Locate the cell with the specified text and output its (X, Y) center coordinate. 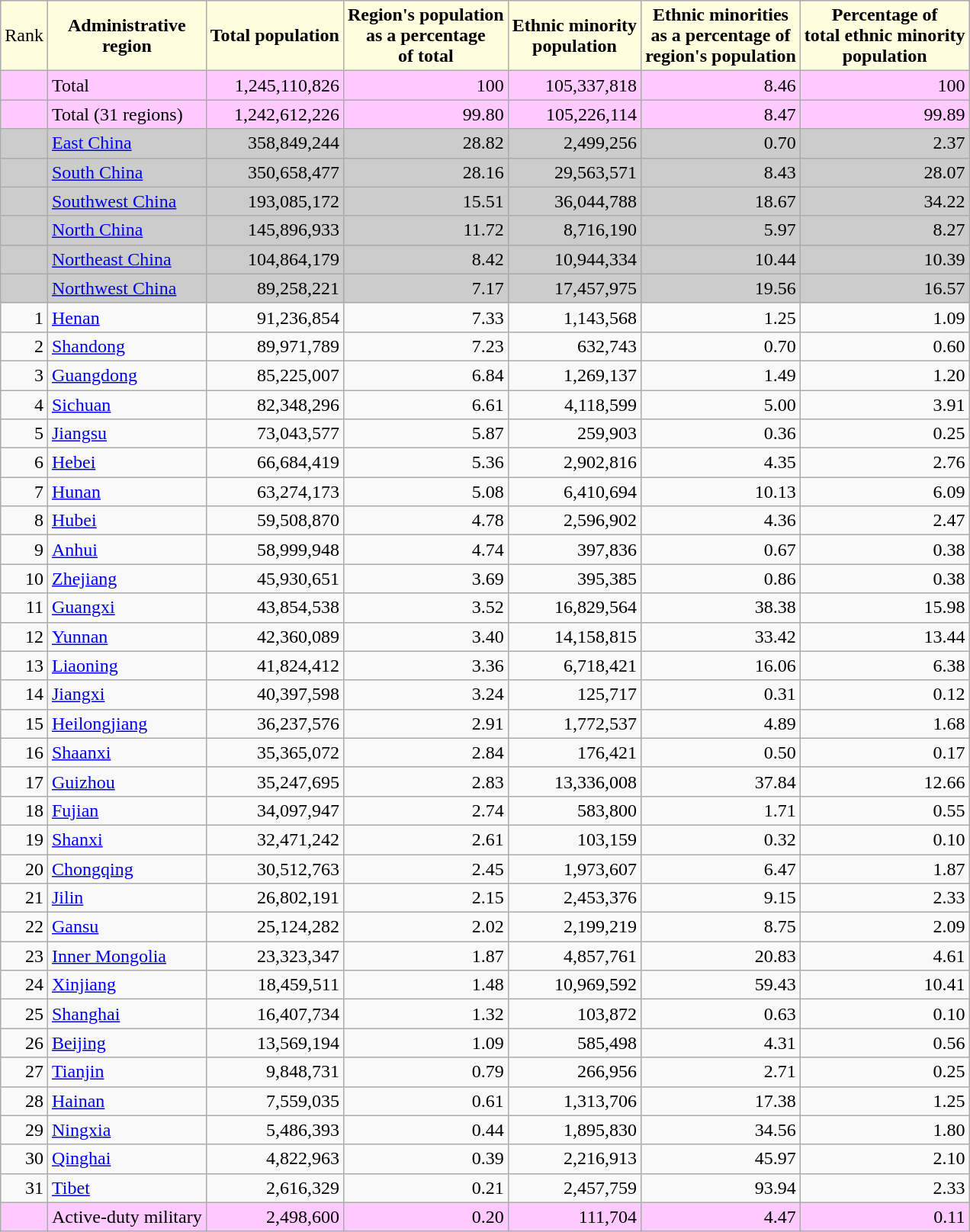
4,857,761 (574, 956)
82,348,296 (275, 405)
16.06 (721, 666)
10.39 (885, 259)
Hainan (127, 1101)
Liaoning (127, 666)
1,895,830 (574, 1130)
1.49 (721, 375)
Jiangxi (127, 695)
1.20 (885, 375)
5.97 (721, 230)
South China (127, 172)
Inner Mongolia (127, 956)
10.13 (721, 492)
6.47 (721, 868)
Total (31 regions) (127, 114)
33.42 (721, 637)
4.89 (721, 723)
5.00 (721, 405)
583,800 (574, 810)
1.80 (885, 1130)
14 (24, 695)
45,930,651 (275, 579)
Northeast China (127, 259)
2,457,759 (574, 1188)
6,410,694 (574, 492)
Qinghai (127, 1159)
59,508,870 (275, 521)
4,118,599 (574, 405)
8.47 (721, 114)
0.39 (426, 1159)
2,216,913 (574, 1159)
Guizhou (127, 781)
2.91 (426, 723)
99.80 (426, 114)
397,836 (574, 550)
91,236,854 (275, 317)
2.83 (426, 781)
16,407,734 (275, 1014)
0.32 (721, 839)
Ethnic minoritiesas a percentage ofregion's population (721, 36)
Shandong (127, 346)
1.48 (426, 985)
26,802,191 (275, 898)
1,772,537 (574, 723)
Jilin (127, 898)
4.78 (426, 521)
0.21 (426, 1188)
0.67 (721, 550)
2.47 (885, 521)
Shanghai (127, 1014)
6.84 (426, 375)
30 (24, 1159)
2.15 (426, 898)
10 (24, 579)
105,337,818 (574, 85)
20.83 (721, 956)
19.56 (721, 288)
32,471,242 (275, 839)
Shaanxi (127, 752)
89,971,789 (275, 346)
36,237,576 (275, 723)
Northwest China (127, 288)
23,323,347 (275, 956)
2,596,902 (574, 521)
1.71 (721, 810)
12 (24, 637)
3.52 (426, 608)
2.84 (426, 752)
18 (24, 810)
125,717 (574, 695)
Chongqing (127, 868)
6 (24, 463)
0.79 (426, 1072)
0.11 (885, 1217)
25,124,282 (275, 927)
Hebei (127, 463)
73,043,577 (275, 434)
9.15 (721, 898)
13.44 (885, 637)
13 (24, 666)
104,864,179 (275, 259)
2.45 (426, 868)
1.68 (885, 723)
North China (127, 230)
28 (24, 1101)
Total population (275, 36)
11.72 (426, 230)
1,313,706 (574, 1101)
Guangdong (127, 375)
29 (24, 1130)
18,459,511 (275, 985)
Rank (24, 36)
10,944,334 (574, 259)
34,097,947 (275, 810)
0.56 (885, 1043)
4.36 (721, 521)
Total (127, 85)
Henan (127, 317)
2,616,329 (275, 1188)
3.36 (426, 666)
13,569,194 (275, 1043)
4.35 (721, 463)
63,274,173 (275, 492)
6.38 (885, 666)
16.57 (885, 288)
2.76 (885, 463)
3 (24, 375)
24 (24, 985)
4.74 (426, 550)
Jiangsu (127, 434)
18.67 (721, 201)
0.36 (721, 434)
585,498 (574, 1043)
13,336,008 (574, 781)
7,559,035 (275, 1101)
23 (24, 956)
8.75 (721, 927)
31 (24, 1188)
395,385 (574, 579)
19 (24, 839)
2,498,600 (275, 1217)
2,499,256 (574, 143)
Ningxia (127, 1130)
9 (24, 550)
38.38 (721, 608)
8,716,190 (574, 230)
2.74 (426, 810)
10,969,592 (574, 985)
0.86 (721, 579)
58,999,948 (275, 550)
40,397,598 (275, 695)
34.22 (885, 201)
8 (24, 521)
6.61 (426, 405)
7.23 (426, 346)
2,902,816 (574, 463)
Beijing (127, 1043)
193,085,172 (275, 201)
East China (127, 143)
27 (24, 1072)
1.32 (426, 1014)
0.44 (426, 1130)
14,158,815 (574, 637)
1,245,110,826 (275, 85)
17.38 (721, 1101)
4.61 (885, 956)
4 (24, 405)
Heilongjiang (127, 723)
0.60 (885, 346)
3.24 (426, 695)
9,848,731 (275, 1072)
25 (24, 1014)
145,896,933 (275, 230)
103,872 (574, 1014)
2,199,219 (574, 927)
Tianjin (127, 1072)
11 (24, 608)
6.09 (885, 492)
2,453,376 (574, 898)
29,563,571 (574, 172)
59.43 (721, 985)
Active-duty military (127, 1217)
1,143,568 (574, 317)
2.10 (885, 1159)
2.09 (885, 927)
105,226,114 (574, 114)
15 (24, 723)
28.07 (885, 172)
350,658,477 (275, 172)
Percentage oftotal ethnic minoritypopulation (885, 36)
4,822,963 (275, 1159)
0.55 (885, 810)
0.17 (885, 752)
8.46 (721, 85)
85,225,007 (275, 375)
35,365,072 (275, 752)
3.91 (885, 405)
30,512,763 (275, 868)
28.16 (426, 172)
2.37 (885, 143)
17,457,975 (574, 288)
28.82 (426, 143)
43,854,538 (275, 608)
66,684,419 (275, 463)
35,247,695 (275, 781)
21 (24, 898)
20 (24, 868)
26 (24, 1043)
2 (24, 346)
103,159 (574, 839)
8.42 (426, 259)
Hunan (127, 492)
4.31 (721, 1043)
Hubei (127, 521)
Anhui (127, 550)
358,849,244 (275, 143)
Xinjiang (127, 985)
42,360,089 (275, 637)
4.47 (721, 1217)
Shanxi (127, 839)
1 (24, 317)
7.33 (426, 317)
Ethnic minoritypopulation (574, 36)
99.89 (885, 114)
36,044,788 (574, 201)
0.63 (721, 1014)
16 (24, 752)
5,486,393 (275, 1130)
15.51 (426, 201)
2.02 (426, 927)
Gansu (127, 927)
89,258,221 (275, 288)
Region's populationas a percentageof total (426, 36)
5.87 (426, 434)
266,956 (574, 1072)
0.12 (885, 695)
1,973,607 (574, 868)
34.56 (721, 1130)
10.44 (721, 259)
5 (24, 434)
45.97 (721, 1159)
15.98 (885, 608)
8.43 (721, 172)
3.69 (426, 579)
0.20 (426, 1217)
0.50 (721, 752)
Guangxi (127, 608)
0.61 (426, 1101)
Yunnan (127, 637)
41,824,412 (275, 666)
1,269,137 (574, 375)
Tibet (127, 1188)
176,421 (574, 752)
17 (24, 781)
6,718,421 (574, 666)
5.36 (426, 463)
Sichuan (127, 405)
37.84 (721, 781)
2.61 (426, 839)
1,242,612,226 (275, 114)
0.31 (721, 695)
12.66 (885, 781)
Administrativeregion (127, 36)
16,829,564 (574, 608)
111,704 (574, 1217)
Fujian (127, 810)
10.41 (885, 985)
259,903 (574, 434)
22 (24, 927)
3.40 (426, 637)
Zhejiang (127, 579)
2.71 (721, 1072)
632,743 (574, 346)
Southwest China (127, 201)
7.17 (426, 288)
93.94 (721, 1188)
7 (24, 492)
5.08 (426, 492)
8.27 (885, 230)
